Search for the cell housing the specified text and yield its [X, Y] center coordinate. 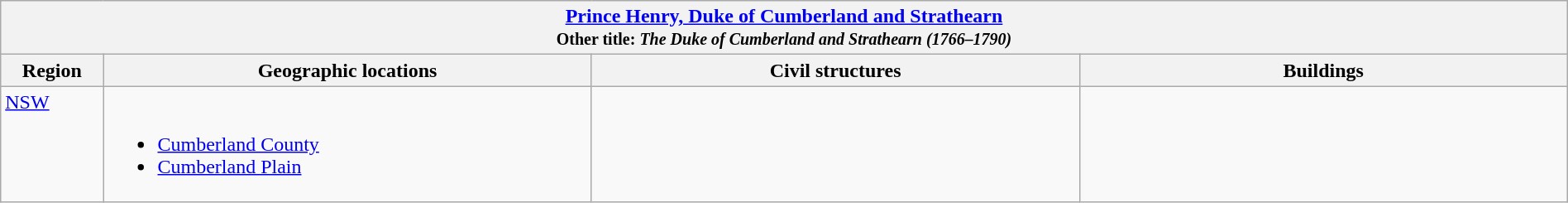
NSW [52, 144]
Cumberland CountyCumberland Plain [347, 144]
Buildings [1323, 70]
Geographic locations [347, 70]
Prince Henry, Duke of Cumberland and StrathearnOther title: The Duke of Cumberland and Strathearn (1766–1790) [784, 28]
Region [52, 70]
Civil structures [835, 70]
